From the cell containing the given text, extract its center point as [x, y] coordinate. 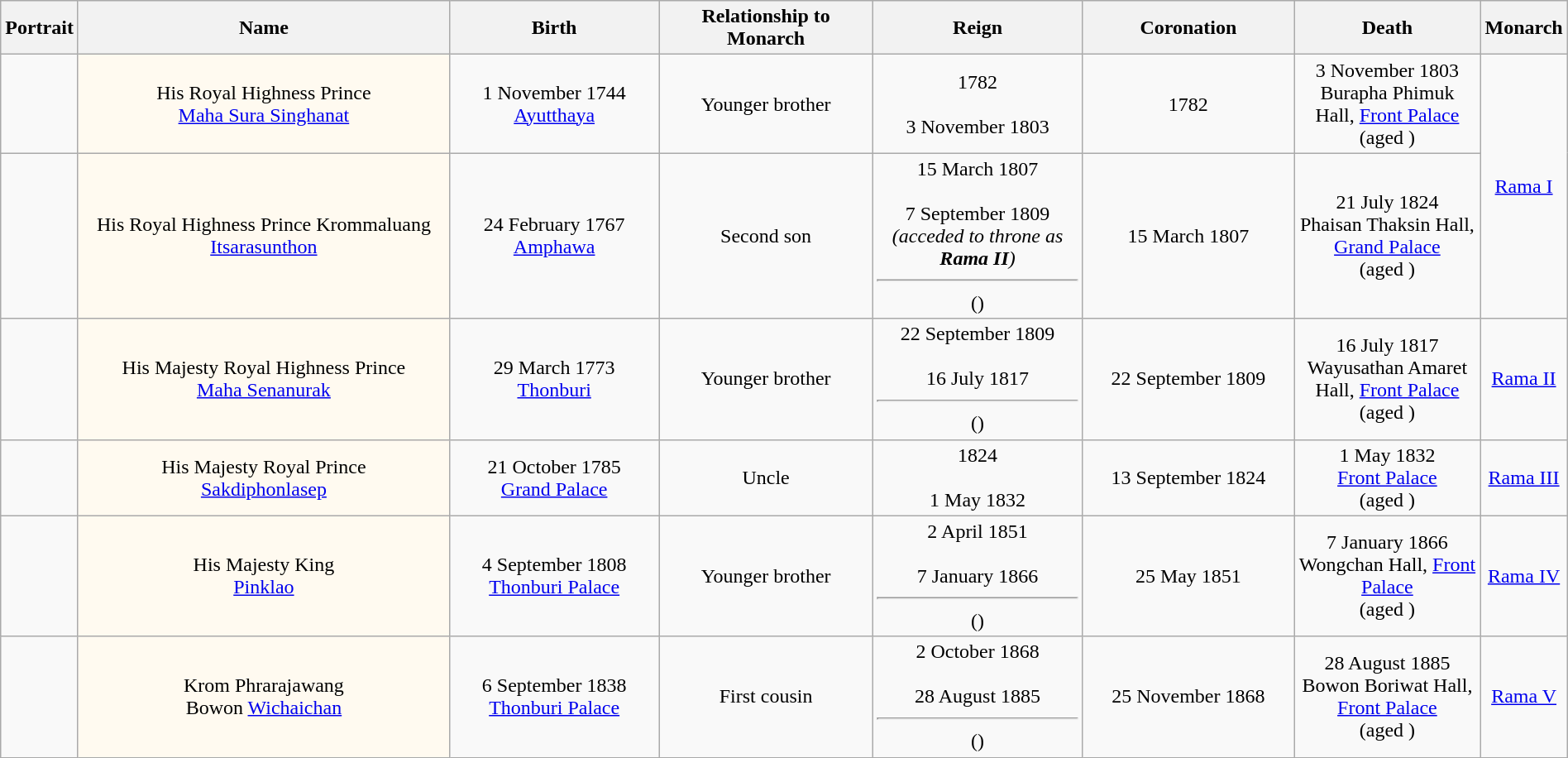
Uncle [766, 477]
1 May 1832Front Palace(aged ) [1388, 477]
His Majesty Royal Prince Sakdiphonlasep [263, 477]
His Royal Highness Prince Krommaluang Itsarasunthon [263, 236]
2 April 18517 January 1866() [978, 576]
Rama II [1523, 379]
25 May 1851 [1188, 576]
Portrait [40, 28]
15 March 18077 September 1809(acceded to throne as Rama II)() [978, 236]
Rama I [1523, 187]
22 September 180916 July 1817() [978, 379]
His Majesty King Pinklao [263, 576]
1 November 1744Ayutthaya [554, 104]
Rama IV [1523, 576]
22 September 1809 [1188, 379]
21 October 1785Grand Palace [554, 477]
13 September 1824 [1188, 477]
29 March 1773Thonburi [554, 379]
25 November 1868 [1188, 697]
Krom PhrarajawangBowon Wichaichan [263, 697]
Birth [554, 28]
16 July 1817Wayusathan Amaret Hall, Front Palace(aged ) [1388, 379]
24 February 1767Amphawa [554, 236]
Name [263, 28]
17823 November 1803 [978, 104]
21 July 1824Phaisan Thaksin Hall, Grand Palace(aged ) [1388, 236]
1782 [1188, 104]
28 August 1885Bowon Boriwat Hall, Front Palace(aged ) [1388, 697]
6 September 1838Thonburi Palace [554, 697]
Coronation [1188, 28]
Monarch [1523, 28]
2 October 186828 August 1885() [978, 697]
Second son [766, 236]
Reign [978, 28]
18241 May 1832 [978, 477]
Rama V [1523, 697]
15 March 1807 [1188, 236]
His Royal Highness Prince Maha Sura Singhanat [263, 104]
Death [1388, 28]
Relationship to Monarch [766, 28]
First cousin [766, 697]
7 January 1866Wongchan Hall, Front Palace(aged ) [1388, 576]
Rama III [1523, 477]
3 November 1803Burapha Phimuk Hall, Front Palace(aged ) [1388, 104]
4 September 1808Thonburi Palace [554, 576]
His Majesty Royal Highness Prince Maha Senanurak [263, 379]
